Output the (X, Y) coordinate of the center of the cell containing the given text.  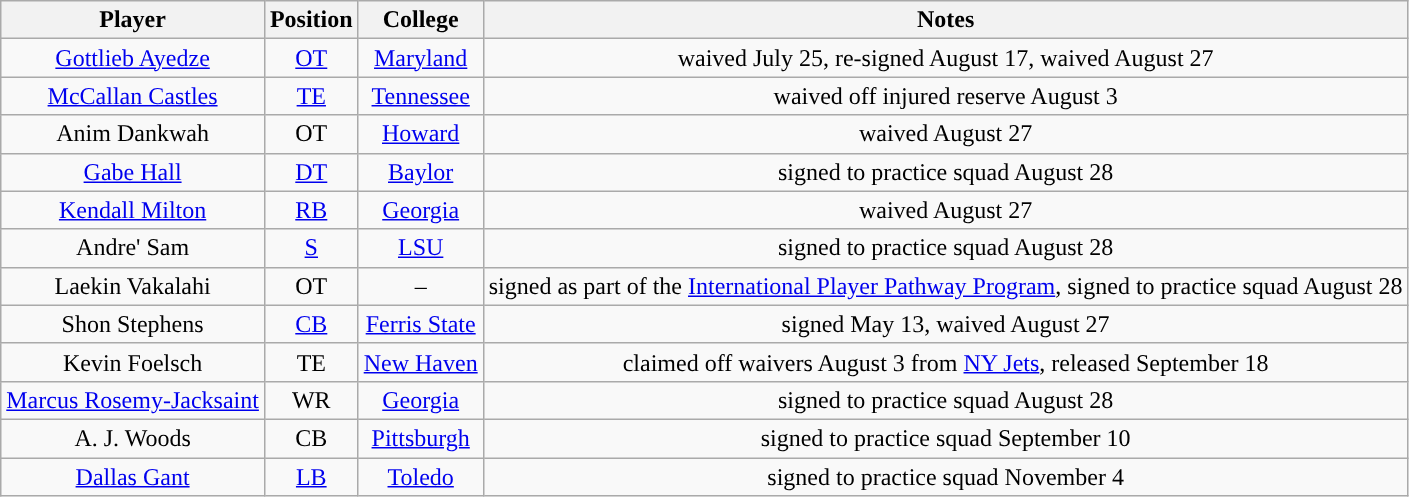
Andre' Sam (133, 248)
Pittsburgh (420, 438)
DT (311, 172)
Gottlieb Ayedze (133, 58)
signed May 13, waived August 27 (946, 324)
Gabe Hall (133, 172)
Howard (420, 134)
Maryland (420, 58)
signed to practice squad November 4 (946, 477)
Dallas Gant (133, 477)
Anim Dankwah (133, 134)
Player (133, 20)
LSU (420, 248)
signed as part of the International Player Pathway Program, signed to practice squad August 28 (946, 286)
LB (311, 477)
Baylor (420, 172)
signed to practice squad September 10 (946, 438)
waived off injured reserve August 3 (946, 96)
RB (311, 210)
S (311, 248)
A. J. Woods (133, 438)
Kendall Milton (133, 210)
McCallan Castles (133, 96)
Shon Stephens (133, 324)
claimed off waivers August 3 from NY Jets, released September 18 (946, 362)
Laekin Vakalahi (133, 286)
Toledo (420, 477)
Position (311, 20)
Marcus Rosemy-Jacksaint (133, 400)
WR (311, 400)
Notes (946, 20)
Kevin Foelsch (133, 362)
Tennessee (420, 96)
College (420, 20)
– (420, 286)
New Haven (420, 362)
waived July 25, re-signed August 17, waived August 27 (946, 58)
Ferris State (420, 324)
